Locate the cell with the specified text and output its [X, Y] center coordinate. 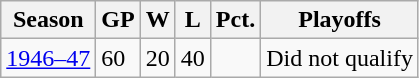
GP [118, 20]
60 [118, 58]
40 [192, 58]
Playoffs [340, 20]
Season [48, 20]
20 [158, 58]
Did not qualify [340, 58]
L [192, 20]
1946–47 [48, 58]
W [158, 20]
Pct. [235, 20]
